Detect which cell encompasses the target text, then output its [x, y] center coordinate. 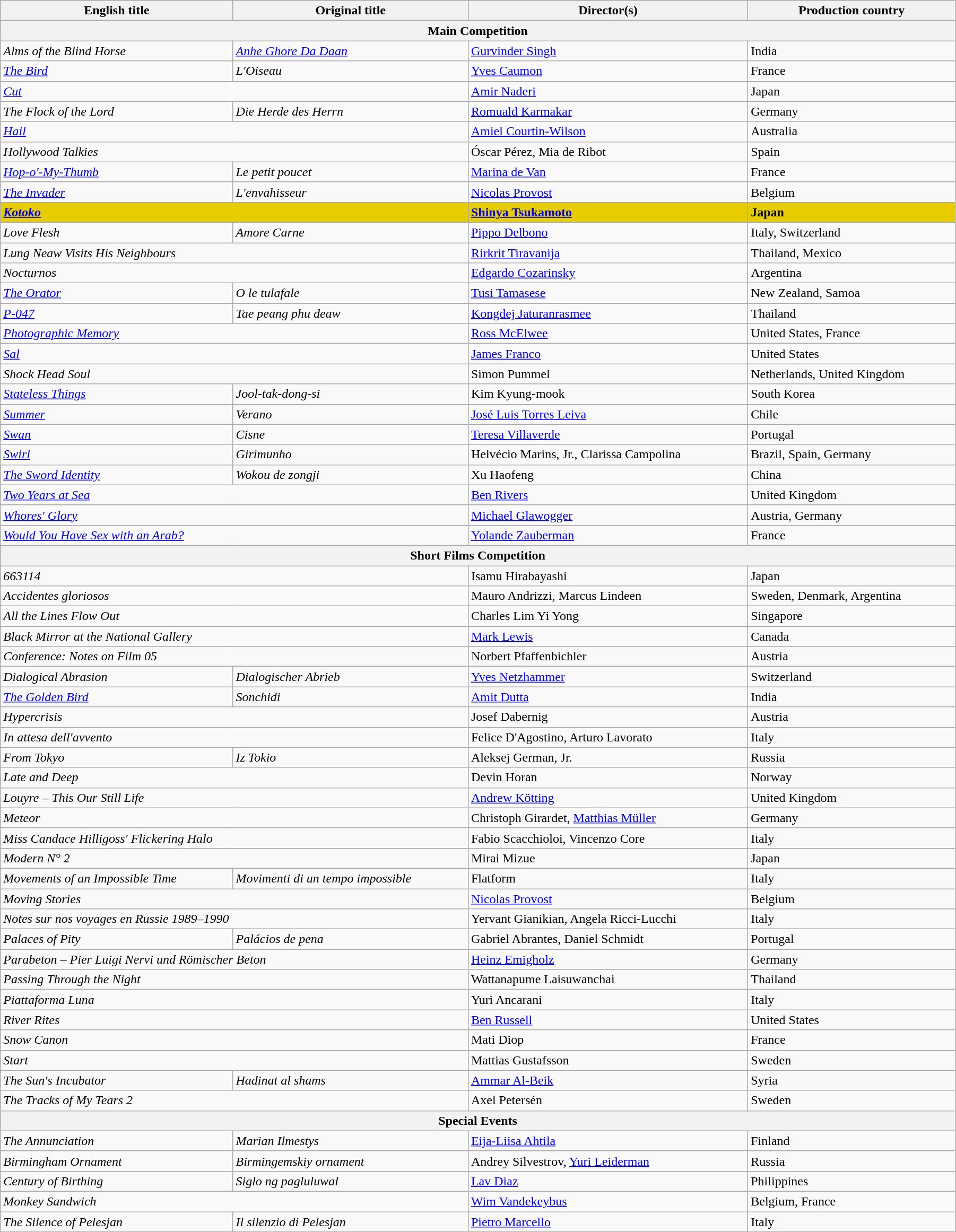
Original title [350, 11]
Finland [852, 1141]
Century of Birthing [117, 1181]
Parabeton – Pier Luigi Nervi und Römischer Beton [234, 959]
Sweden, Denmark, Argentina [852, 596]
Birmingham Ornament [117, 1161]
Die Herde des Herrn [350, 111]
Simon Pummel [608, 374]
Hollywood Talkies [234, 152]
Syria [852, 1080]
Italy, Switzerland [852, 232]
Romuald Karmakar [608, 111]
Whores' Glory [234, 515]
Michael Glawogger [608, 515]
L'envahisseur [350, 192]
Ross McElwee [608, 334]
Aleksej German, Jr. [608, 757]
Singapore [852, 616]
Yves Caumon [608, 71]
The Tracks of My Tears 2 [234, 1100]
Jool-tak-dong-si [350, 394]
Alms of the Blind Horse [117, 51]
Ammar Al-Beik [608, 1080]
Ben Rivers [608, 495]
Isamu Hirabayashi [608, 575]
Mauro Andrizzi, Marcus Lindeen [608, 596]
China [852, 475]
Gabriel Abrantes, Daniel Schmidt [608, 939]
Kotoko [234, 212]
Accidentes gloriosos [234, 596]
Mirai Mizue [608, 858]
O le tulafale [350, 293]
Cut [234, 91]
Snow Canon [234, 1040]
Amir Naderi [608, 91]
New Zealand, Samoa [852, 293]
Louyre – This Our Still Life [234, 798]
Tusi Tamasese [608, 293]
The Silence of Pelesjan [117, 1221]
Hypercrisis [234, 717]
Production country [852, 11]
Sonchidi [350, 697]
Wattanapume Laisuwanchai [608, 980]
Lav Diaz [608, 1181]
The Orator [117, 293]
Helvécio Marins, Jr., Clarissa Campolina [608, 455]
The Invader [117, 192]
Main Competition [478, 31]
Argentina [852, 273]
Pietro Marcello [608, 1221]
Andrey Silvestrov, Yuri Leiderman [608, 1161]
Hadinat al shams [350, 1080]
Special Events [478, 1121]
Eija-Liisa Ahtila [608, 1141]
Dialogischer Abrieb [350, 677]
Edgardo Cozarinsky [608, 273]
Australia [852, 132]
Director(s) [608, 11]
Black Mirror at the National Gallery [234, 636]
Norway [852, 777]
Would You Have Sex with an Arab? [234, 535]
The Sword Identity [117, 475]
Two Years at Sea [234, 495]
Xu Haofeng [608, 475]
Axel Petersén [608, 1100]
Miss Candace Hilligoss' Flickering Halo [234, 838]
Amiel Courtin-Wilson [608, 132]
Marian Ilmestys [350, 1141]
Nocturnos [234, 273]
Passing Through the Night [234, 980]
Belgium, France [852, 1201]
United States, France [852, 334]
Girimunho [350, 455]
Sal [234, 354]
Siglo ng pagluluwal [350, 1181]
Monkey Sandwich [234, 1201]
Brazil, Spain, Germany [852, 455]
Wokou de zongji [350, 475]
The Bird [117, 71]
Le petit poucet [350, 172]
Austria, Germany [852, 515]
Christoph Girardet, Matthias Müller [608, 818]
Tae peang phu deaw [350, 313]
Palácios de pena [350, 939]
Charles Lim Yi Yong [608, 616]
Stateless Things [117, 394]
Kongdej Jaturanrasmee [608, 313]
Anhe Ghore Da Daan [350, 51]
Ben Russell [608, 1020]
Palaces of Pity [117, 939]
South Korea [852, 394]
The Flock of the Lord [117, 111]
The Annunciation [117, 1141]
Wim Vandekeybus [608, 1201]
Swan [117, 434]
Devin Horan [608, 777]
James Franco [608, 354]
Summer [117, 414]
Movements of an Impossible Time [117, 878]
Kim Kyung-mook [608, 394]
Conference: Notes on Film 05 [234, 657]
Swirl [117, 455]
Norbert Pfaffenbichler [608, 657]
The Golden Bird [117, 697]
Short Films Competition [478, 555]
Felice D'Agostino, Arturo Lavorato [608, 737]
Yuri Ancarani [608, 1000]
Óscar Pérez, Mia de Ribot [608, 152]
Shock Head Soul [234, 374]
José Luis Torres Leiva [608, 414]
Photographic Memory [234, 334]
L'Oiseau [350, 71]
English title [117, 11]
Meteor [234, 818]
Rirkrit Tiravanija [608, 253]
Mati Diop [608, 1040]
Marina de Van [608, 172]
Late and Deep [234, 777]
Verano [350, 414]
The Sun's Incubator [117, 1080]
In attesa dell'avvento [234, 737]
Thailand, Mexico [852, 253]
Love Flesh [117, 232]
Switzerland [852, 677]
Notes sur nos voyages en Russie 1989–1990 [234, 919]
Modern N° 2 [234, 858]
Hop-o'-My-Thumb [117, 172]
Start [234, 1060]
Gurvinder Singh [608, 51]
Philippines [852, 1181]
663114 [234, 575]
Amore Carne [350, 232]
All the Lines Flow Out [234, 616]
Canada [852, 636]
Iz Tokio [350, 757]
Shinya Tsukamoto [608, 212]
P-047 [117, 313]
Cisne [350, 434]
Heinz Emigholz [608, 959]
Spain [852, 152]
Mark Lewis [608, 636]
Yves Netzhammer [608, 677]
Andrew Kötting [608, 798]
Chile [852, 414]
Birmingemskiy ornament [350, 1161]
Fabio Scacchioloi, Vincenzo Core [608, 838]
River Rites [234, 1020]
Hail [234, 132]
From Tokyo [117, 757]
Netherlands, United Kingdom [852, 374]
Yolande Zauberman [608, 535]
Moving Stories [234, 899]
Yervant Gianikian, Angela Ricci-Lucchi [608, 919]
Amit Dutta [608, 697]
Dialogical Abrasion [117, 677]
Pippo Delbono [608, 232]
Il silenzio di Pelesjan [350, 1221]
Mattias Gustafsson [608, 1060]
Movimenti di un tempo impossible [350, 878]
Flatform [608, 878]
Teresa Villaverde [608, 434]
Piattaforma Luna [234, 1000]
Lung Neaw Visits His Neighbours [234, 253]
Josef Dabernig [608, 717]
